Provide the (x, y) coordinate of the cell's center where the given text is located.  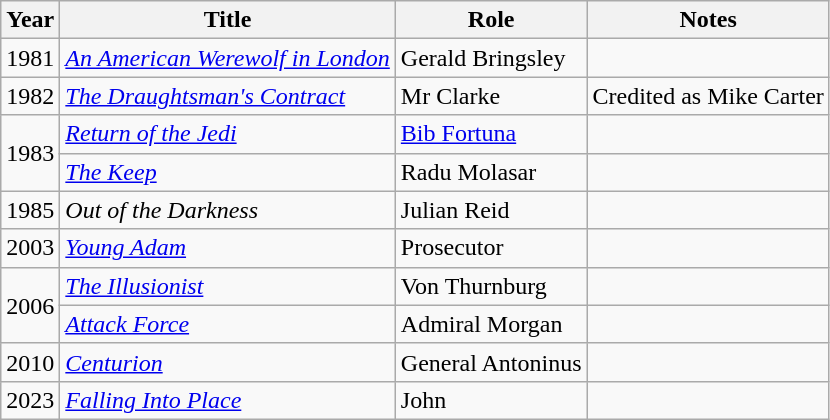
Attack Force (228, 324)
Bib Fortuna (491, 134)
Julian Reid (491, 210)
2010 (30, 362)
Gerald Bringsley (491, 58)
Notes (708, 20)
The Draughtsman's Contract (228, 96)
Falling Into Place (228, 400)
Radu Molasar (491, 172)
The Keep (228, 172)
Prosecutor (491, 248)
Centurion (228, 362)
1982 (30, 96)
Out of the Darkness (228, 210)
Title (228, 20)
2023 (30, 400)
Admiral Morgan (491, 324)
Credited as Mike Carter (708, 96)
1981 (30, 58)
2003 (30, 248)
Mr Clarke (491, 96)
Role (491, 20)
Return of the Jedi (228, 134)
John (491, 400)
Von Thurnburg (491, 286)
Young Adam (228, 248)
1985 (30, 210)
Year (30, 20)
2006 (30, 305)
The Illusionist (228, 286)
An American Werewolf in London (228, 58)
1983 (30, 153)
General Antoninus (491, 362)
